Pinpoint the cell where the given text exists, returning its [X, Y] midpoint coordinate. 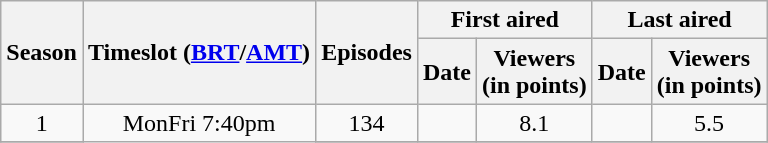
Episodes [367, 52]
Season [42, 52]
8.1 [534, 123]
134 [367, 123]
5.5 [709, 123]
First aired [504, 20]
Last aired [680, 20]
Timeslot (BRT/AMT) [198, 52]
1 [42, 123]
MonFri 7:40pm [198, 123]
